For the text-containing cell, return its midpoint in (x, y) coordinate format. 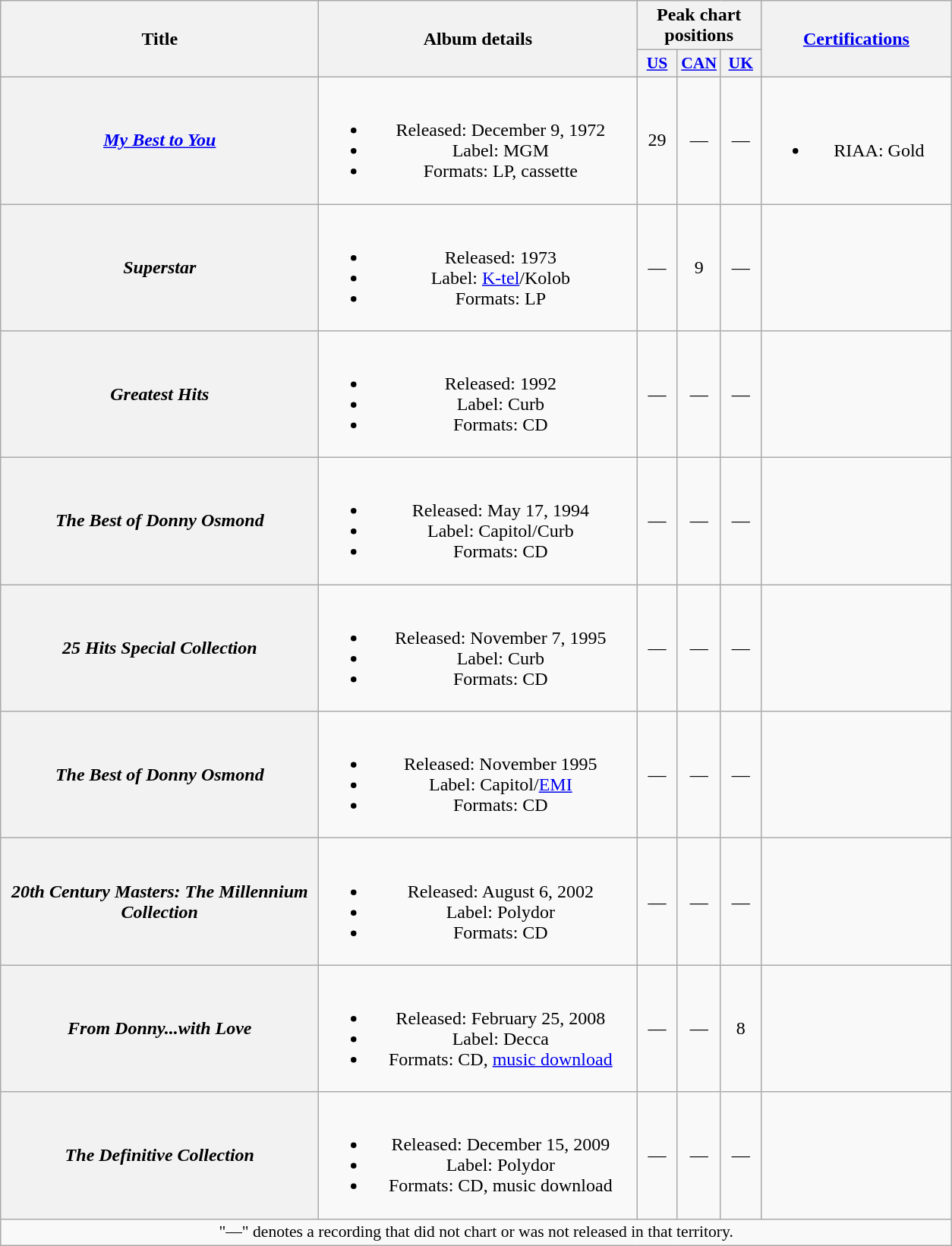
Peak chartpositions (699, 26)
Released: 1992Label: CurbFormats: CD (478, 395)
Album details (478, 39)
UK (741, 64)
Released: 1973Label: K-tel/KolobFormats: LP (478, 267)
25 Hits Special Collection (159, 648)
My Best to You (159, 140)
Greatest Hits (159, 395)
Released: December 15, 2009Label: PolydorFormats: CD, music download (478, 1156)
Released: May 17, 1994Label: Capitol/CurbFormats: CD (478, 521)
From Donny...with Love (159, 1028)
"—" denotes a recording that did not chart or was not released in that territory. (477, 1232)
Released: August 6, 2002Label: PolydorFormats: CD (478, 902)
Released: November 1995Label: Capitol/EMIFormats: CD (478, 774)
The Definitive Collection (159, 1156)
RIAA: Gold (856, 140)
8 (741, 1028)
Released: December 9, 1972Label: MGMFormats: LP, cassette (478, 140)
9 (698, 267)
Superstar (159, 267)
Title (159, 39)
Certifications (856, 39)
29 (657, 140)
20th Century Masters: The MillenniumCollection (159, 902)
Released: November 7, 1995Label: CurbFormats: CD (478, 648)
Released: February 25, 2008Label: DeccaFormats: CD, music download (478, 1028)
CAN (698, 64)
US (657, 64)
